Capture the cell that displays the provided text and extract its [X, Y] central coordinate. 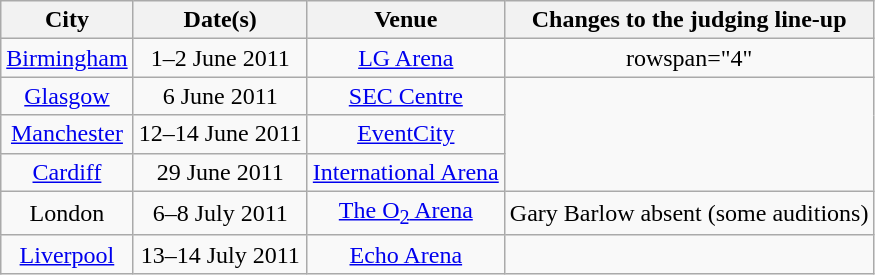
Gary Barlow absent (some auditions) [689, 213]
29 June 2011 [220, 172]
London [67, 213]
6–8 July 2011 [220, 213]
SEC Centre [406, 96]
City [67, 20]
6 June 2011 [220, 96]
Manchester [67, 134]
12–14 June 2011 [220, 134]
Date(s) [220, 20]
LG Arena [406, 58]
International Arena [406, 172]
Cardiff [67, 172]
Changes to the judging line-up [689, 20]
13–14 July 2011 [220, 254]
EventCity [406, 134]
Venue [406, 20]
Birmingham [67, 58]
The O2 Arena [406, 213]
1–2 June 2011 [220, 58]
Liverpool [67, 254]
Glasgow [67, 96]
rowspan="4" [689, 58]
Echo Arena [406, 254]
